Identify which cell holds the provided text, then report its (X, Y) central coordinate. 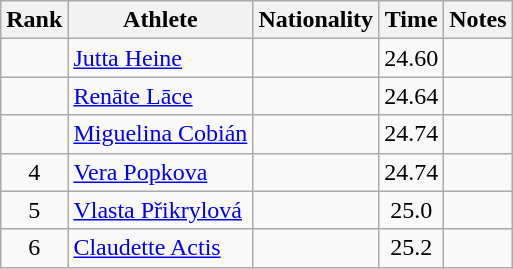
4 (34, 172)
Miguelina Cobián (160, 134)
Jutta Heine (160, 58)
Athlete (160, 20)
24.60 (412, 58)
25.2 (412, 248)
Vlasta Přikrylová (160, 210)
6 (34, 248)
Vera Popkova (160, 172)
5 (34, 210)
Nationality (316, 20)
Rank (34, 20)
Notes (478, 20)
24.64 (412, 96)
Renāte Lāce (160, 96)
25.0 (412, 210)
Time (412, 20)
Claudette Actis (160, 248)
